For the text-containing cell, return its midpoint in [X, Y] coordinate format. 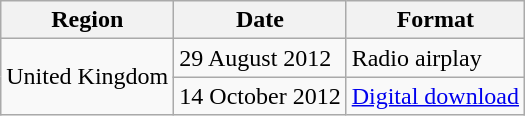
14 October 2012 [260, 96]
Digital download [435, 96]
United Kingdom [88, 77]
Region [88, 20]
Date [260, 20]
Radio airplay [435, 58]
29 August 2012 [260, 58]
Format [435, 20]
